Return the (x, y) coordinate for the center point of the cell that contains the specified text.  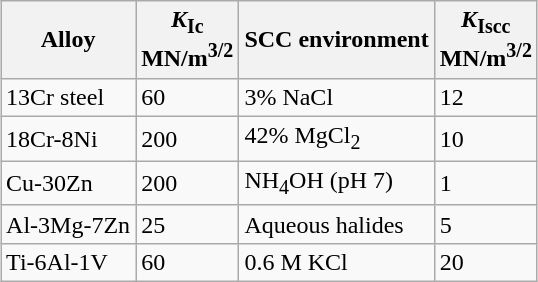
12 (486, 98)
Alloy (68, 40)
42% MgCl2 (336, 139)
13Cr steel (68, 98)
10 (486, 139)
1 (486, 183)
25 (188, 224)
Ti-6Al-1V (68, 262)
0.6 M KCl (336, 262)
KIcMN/m3/2 (188, 40)
KIsccMN/m3/2 (486, 40)
20 (486, 262)
Aqueous halides (336, 224)
Al-3Mg-7Zn (68, 224)
18Cr-8Ni (68, 139)
5 (486, 224)
3% NaCl (336, 98)
NH4OH (pH 7) (336, 183)
SCC environment (336, 40)
Cu-30Zn (68, 183)
